Return the [X, Y] coordinate for the center point of the cell that contains the specified text.  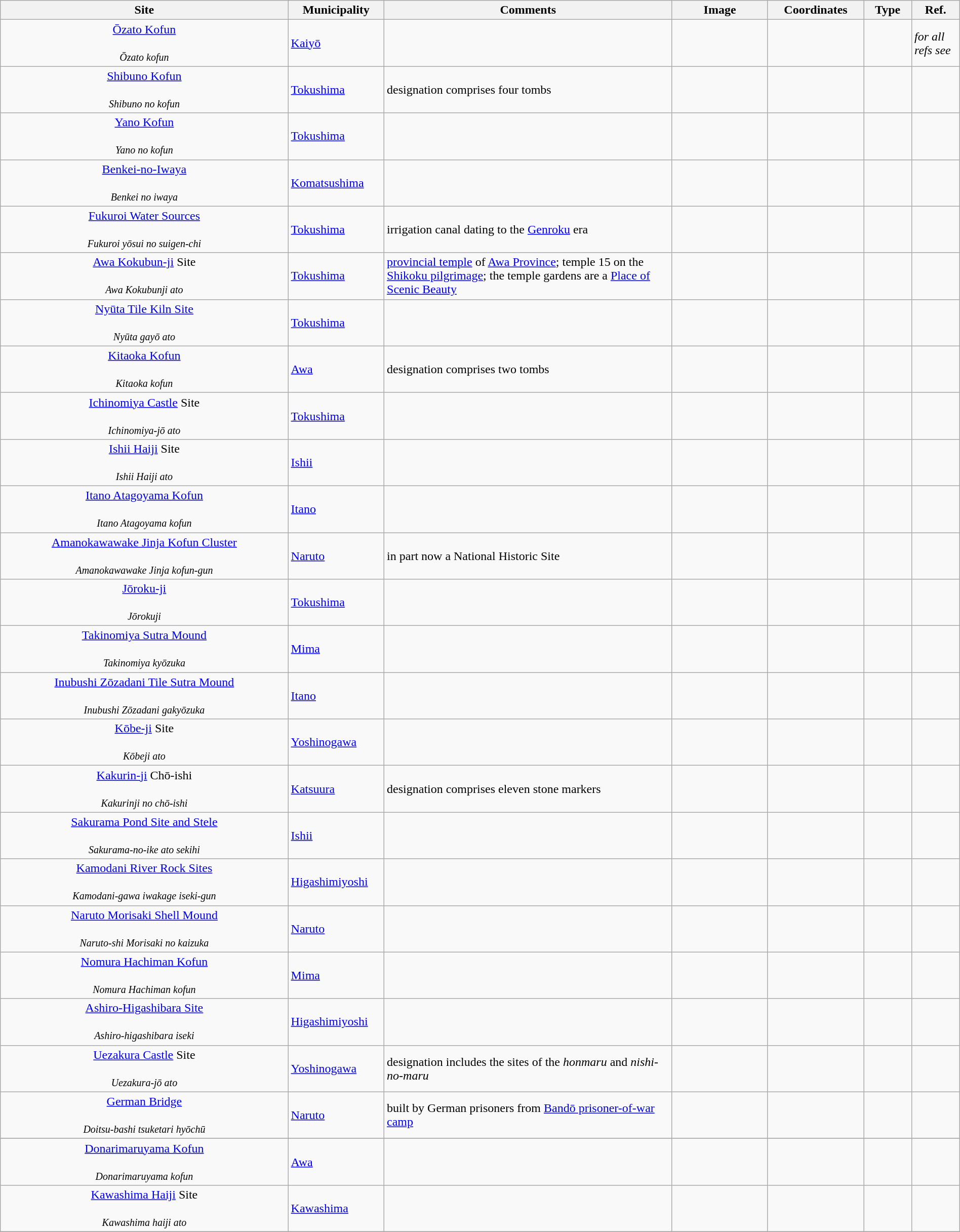
Yano KofunYano no kofun [144, 136]
provincial temple of Awa Province; temple 15 on the Shikoku pilgrimage; the temple gardens are a Place of Scenic Beauty [528, 276]
Kakurin-ji Chō-ishiKakurinji no chō-ishi [144, 789]
Kawashima [336, 1208]
Ishii Haiji SiteIshii Haiji ato [144, 462]
in part now a National Historic Site [528, 556]
Katsuura [336, 789]
Image [720, 10]
Kawashima Haiji SiteKawashima haiji ato [144, 1208]
Coordinates [815, 10]
Type [888, 10]
designation includes the sites of the honmaru and nishi-no-maru [528, 1068]
Benkei-no-IwayaBenkei no iwaya [144, 183]
Shibuno KofunShibuno no kofun [144, 90]
Kaiyō [336, 43]
Ichinomiya Castle SiteIchinomiya-jō ato [144, 416]
German BridgeDoitsu-bashi tsuketari hyōchū [144, 1115]
Site [144, 10]
Kamodani River Rock SitesKamodani-gawa iwakage iseki-gun [144, 882]
Nomura Hachiman KofunNomura Hachiman kofun [144, 975]
Ashiro-Higashibara SiteAshiro-higashibara iseki [144, 1022]
Comments [528, 10]
Nyūta Tile Kiln SiteNyūta gayō ato [144, 323]
for all refs see [936, 43]
Takinomiya Sutra MoundTakinomiya kyōzuka [144, 649]
Naruto Morisaki Shell MoundNaruto-shi Morisaki no kaizuka [144, 929]
Amanokawawake Jinja Kofun ClusterAmanokawawake Jinja kofun-gun [144, 556]
Municipality [336, 10]
Itano Atagoyama KofunItano Atagoyama kofun [144, 509]
Ref. [936, 10]
designation comprises four tombs [528, 90]
Kōbe-ji SiteKōbeji ato [144, 742]
Kitaoka KofunKitaoka kofun [144, 369]
Uezakura Castle SiteUezakura-jō ato [144, 1068]
designation comprises two tombs [528, 369]
built by German prisoners from Bandō prisoner-of-war camp [528, 1115]
Ōzato KofunŌzato kofun [144, 43]
Awa Kokubun-ji SiteAwa Kokubunji ato [144, 276]
Donarimaruyama KofunDonarimaruyama kofun [144, 1162]
Sakurama Pond Site and SteleSakurama-no-ike ato sekihi [144, 836]
Inubushi Zōzadani Tile Sutra MoundInubushi Zōzadani gakyōzuka [144, 696]
Fukuroi Water SourcesFukuroi yōsui no suigen-chi [144, 229]
Jōroku-jiJōrokuji [144, 603]
designation comprises eleven stone markers [528, 789]
Komatsushima [336, 183]
irrigation canal dating to the Genroku era [528, 229]
